Find where the given text appears and provide that cell's center as [X, Y] coordinate. 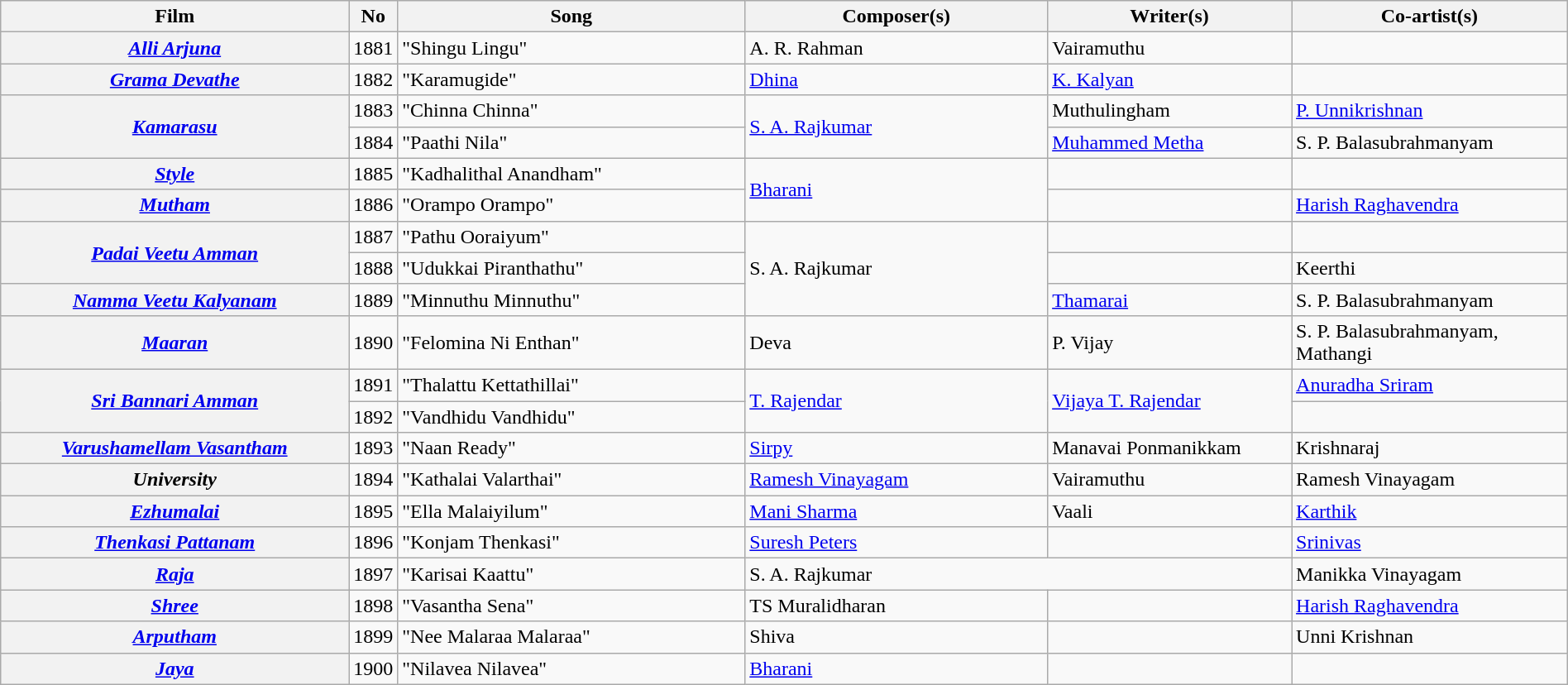
No [374, 17]
Sri Bannari Amman [175, 400]
"Vandhidu Vandhidu" [571, 416]
Grama Devathe [175, 79]
"Kadhalithal Anandham" [571, 174]
Manavai Ponmanikkam [1169, 448]
1888 [374, 268]
Unni Krishnan [1430, 637]
Thamarai [1169, 299]
1881 [374, 48]
"Orampo Orampo" [571, 205]
1886 [374, 205]
Manikka Vinayagam [1430, 574]
Keerthi [1430, 268]
"Ella Malaiyilum" [571, 511]
1898 [374, 606]
Composer(s) [896, 17]
"Konjam Thenkasi" [571, 543]
Jaya [175, 668]
Vijaya T. Rajendar [1169, 400]
"Thalattu Kettathillai" [571, 385]
"Shingu Lingu" [571, 48]
Arputham [175, 637]
Anuradha Sriram [1430, 385]
"Chinna Chinna" [571, 111]
T. Rajendar [896, 400]
University [175, 480]
A. R. Rahman [896, 48]
"Nilavea Nilavea" [571, 668]
1897 [374, 574]
Ezhumalai [175, 511]
1893 [374, 448]
Vaali [1169, 511]
Shiva [896, 637]
Writer(s) [1169, 17]
S. P. Balasubrahmanyam, Mathangi [1430, 342]
1885 [374, 174]
Varushamellam Vasantham [175, 448]
1889 [374, 299]
1882 [374, 79]
"Karisai Kaattu" [571, 574]
Thenkasi Pattanam [175, 543]
TS Muralidharan [896, 606]
Muhammed Metha [1169, 142]
Krishnaraj [1430, 448]
1883 [374, 111]
Sirpy [896, 448]
Alli Arjuna [175, 48]
1896 [374, 543]
P. Vijay [1169, 342]
"Felomina Ni Enthan" [571, 342]
Raja [175, 574]
Mutham [175, 205]
1890 [374, 342]
"Pathu Ooraiyum" [571, 237]
"Udukkai Piranthathu" [571, 268]
Style [175, 174]
"Minnuthu Minnuthu" [571, 299]
Song [571, 17]
"Karamugide" [571, 79]
Namma Veetu Kalyanam [175, 299]
Deva [896, 342]
1887 [374, 237]
1900 [374, 668]
1891 [374, 385]
P. Unnikrishnan [1430, 111]
1894 [374, 480]
Shree [175, 606]
"Vasantha Sena" [571, 606]
Muthulingham [1169, 111]
Karthik [1430, 511]
1895 [374, 511]
Film [175, 17]
Maaran [175, 342]
Co-artist(s) [1430, 17]
"Nee Malaraa Malaraa" [571, 637]
Mani Sharma [896, 511]
Kamarasu [175, 127]
Suresh Peters [896, 543]
1899 [374, 637]
1892 [374, 416]
"Naan Ready" [571, 448]
Srinivas [1430, 543]
"Paathi Nila" [571, 142]
"Kathalai Valarthai" [571, 480]
Dhina [896, 79]
Padai Veetu Amman [175, 252]
1884 [374, 142]
K. Kalyan [1169, 79]
